Search for the cell housing the specified text and yield its (x, y) center coordinate. 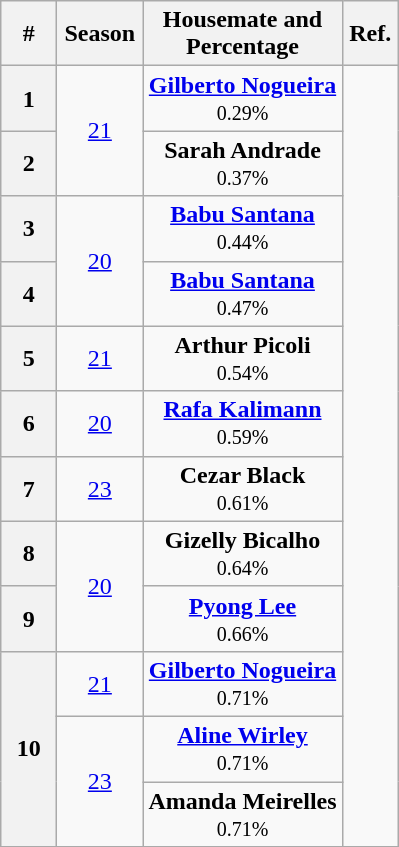
Babu Santana0.44% (242, 228)
7 (29, 488)
Gilberto Nogueira0.29% (242, 98)
Ref. (370, 34)
Amanda Meirelles0.71% (242, 814)
6 (29, 424)
1 (29, 98)
Housemate and Percentage (242, 34)
Rafa Kalimann0.59% (242, 424)
Aline Wirley0.71% (242, 748)
Season (100, 34)
2 (29, 164)
5 (29, 358)
Gizelly Bicalho0.64% (242, 554)
3 (29, 228)
4 (29, 294)
Sarah Andrade0.37% (242, 164)
Gilberto Nogueira0.71% (242, 684)
Pyong Lee0.66% (242, 618)
Arthur Picoli0.54% (242, 358)
Babu Santana0.47% (242, 294)
10 (29, 748)
8 (29, 554)
9 (29, 618)
Cezar Black0.61% (242, 488)
# (29, 34)
